Pinpoint the cell where the given text exists, returning its [X, Y] midpoint coordinate. 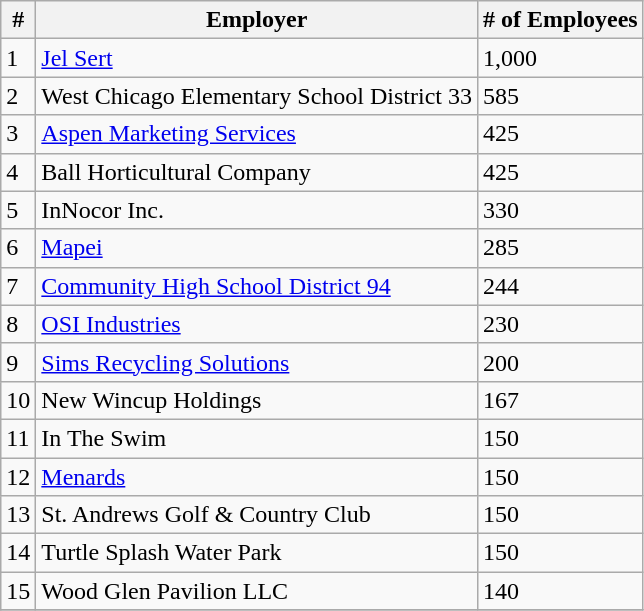
11 [18, 438]
# of Employees [561, 20]
5 [18, 210]
14 [18, 553]
330 [561, 210]
Ball Horticultural Company [257, 172]
6 [18, 248]
InNocor Inc. [257, 210]
1,000 [561, 58]
Sims Recycling Solutions [257, 362]
13 [18, 515]
7 [18, 286]
140 [561, 591]
230 [561, 324]
200 [561, 362]
Turtle Splash Water Park [257, 553]
15 [18, 591]
Menards [257, 477]
8 [18, 324]
244 [561, 286]
Community High School District 94 [257, 286]
12 [18, 477]
167 [561, 400]
# [18, 20]
West Chicago Elementary School District 33 [257, 96]
Jel Sert [257, 58]
New Wincup Holdings [257, 400]
Aspen Marketing Services [257, 134]
3 [18, 134]
Wood Glen Pavilion LLC [257, 591]
1 [18, 58]
2 [18, 96]
OSI Industries [257, 324]
St. Andrews Golf & Country Club [257, 515]
9 [18, 362]
4 [18, 172]
10 [18, 400]
285 [561, 248]
585 [561, 96]
Employer [257, 20]
In The Swim [257, 438]
Mapei [257, 248]
